From the cell containing the given text, extract its center point as [X, Y] coordinate. 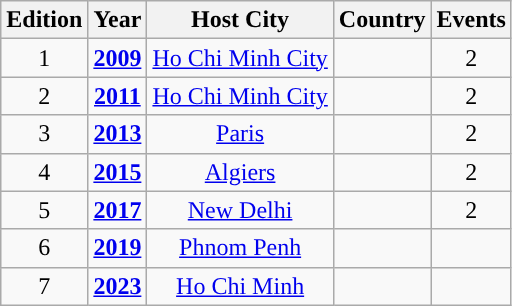
2009 [118, 58]
2011 [118, 96]
Paris [240, 134]
5 [44, 210]
6 [44, 248]
Host City [240, 20]
1 [44, 58]
3 [44, 134]
2019 [118, 248]
4 [44, 172]
Phnom Penh [240, 248]
New Delhi [240, 210]
Country [382, 20]
Year [118, 20]
Events [471, 20]
2013 [118, 134]
Edition [44, 20]
2023 [118, 286]
Algiers [240, 172]
7 [44, 286]
2017 [118, 210]
2015 [118, 172]
Ho Chi Minh [240, 286]
